Extract the (x, y) coordinate from the center of the cell holding the provided text.  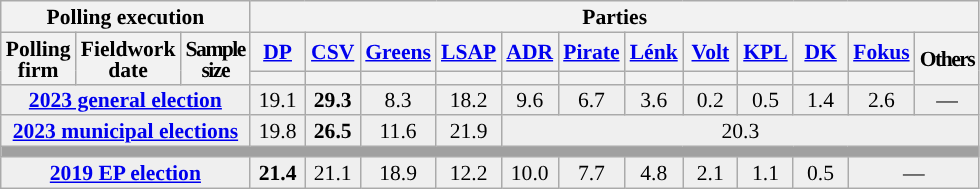
Greens (398, 52)
19.8 (278, 132)
1.1 (766, 172)
1.4 (820, 100)
0.2 (710, 100)
19.1 (278, 100)
29.3 (332, 100)
Volt (710, 52)
2019 EP election (126, 172)
10.0 (530, 172)
ADR (530, 52)
2023 general election (126, 100)
12.2 (468, 172)
11.6 (398, 132)
KPL (766, 52)
9.6 (530, 100)
21.4 (278, 172)
2023 municipal elections (126, 132)
20.3 (740, 132)
3.6 (654, 100)
Lénk (654, 52)
Fieldworkdate (128, 58)
DK (820, 52)
Others (948, 58)
2.1 (710, 172)
18.2 (468, 100)
21.1 (332, 172)
Pollingfirm (38, 58)
Samplesize (216, 58)
DP (278, 52)
LSAP (468, 52)
18.9 (398, 172)
Polling execution (126, 16)
4.8 (654, 172)
2.6 (882, 100)
8.3 (398, 100)
Parties (614, 16)
Pirate (591, 52)
26.5 (332, 132)
CSV (332, 52)
7.7 (591, 172)
21.9 (468, 132)
6.7 (591, 100)
Fokus (882, 52)
